Detect which cell encompasses the target text, then output its (x, y) center coordinate. 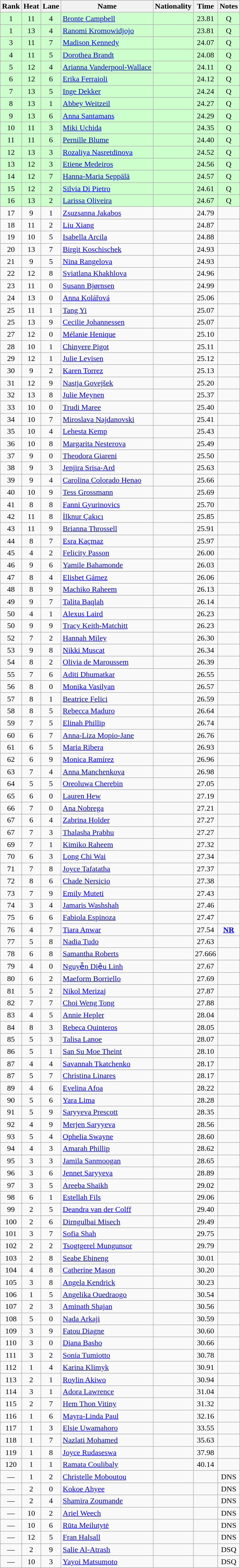
103 (11, 1258)
30.94 (205, 1379)
24.27 (205, 103)
Sofia Shah (107, 1234)
29.49 (205, 1221)
Talisa Lanoe (107, 1039)
32.16 (205, 1416)
Arianna Vanderpool-Wallace (107, 67)
27.19 (205, 796)
72 (11, 881)
26.30 (205, 638)
Erika Ferraioli (107, 79)
25.69 (205, 492)
37 (11, 456)
32 (11, 395)
Ranomi Kromowidjojo (107, 31)
22 (11, 274)
Tiara Anwar (107, 930)
27.63 (205, 942)
NR (229, 930)
Madison Kennedy (107, 43)
85 (11, 1039)
99 (11, 1209)
Merjen Saryyeva (107, 1124)
28.10 (205, 1052)
27.67 (205, 966)
24.35 (205, 128)
Jennet Saryyeva (107, 1173)
117 (11, 1428)
25.63 (205, 468)
Susann Bjørnsen (107, 286)
39 (11, 480)
Hem Thon Vitiny (107, 1404)
28.56 (205, 1124)
28.04 (205, 1015)
78 (11, 954)
Savannah Tkatchenko (107, 1064)
71 (11, 869)
112 (11, 1367)
120 (11, 1465)
33.55 (205, 1428)
Shamira Zoumande (107, 1501)
29.06 (205, 1197)
Nikki Muscat (107, 650)
Notes (229, 6)
26.59 (205, 699)
Maeform Borriello (107, 979)
52 (11, 638)
Olivia de Maroussem (107, 662)
Zsuzsanna Jakabos (107, 213)
28.05 (205, 1027)
27.38 (205, 881)
Areeba Shaikh (107, 1185)
30.56 (205, 1307)
24.08 (205, 55)
Aminath Shajan (107, 1307)
Salie Al-Atrash (107, 1549)
Annie Hepler (107, 1015)
93 (11, 1137)
97 (11, 1185)
Angela Kendrick (107, 1282)
24.99 (205, 286)
29.75 (205, 1234)
59 (11, 723)
Jenjira Srisa-Ard (107, 468)
Fanni Gyurinovics (107, 504)
Yamile Bahamonde (107, 565)
30 (11, 371)
89 (11, 1088)
Elisbet Gámez (107, 577)
116 (11, 1416)
Abbey Weitzeil (107, 103)
27.34 (205, 857)
Anna Kolářová (107, 298)
Mélanie Henique (107, 334)
Lauren Hew (107, 796)
Nazlati Mohamed (107, 1440)
Rebecca Maduro (107, 711)
Monika Vasilyan (107, 686)
92 (11, 1124)
38 (11, 468)
69 (11, 844)
Nikol Merizaj (107, 991)
35 (11, 431)
Choi Weng Tong (107, 1003)
Etiene Medeiros (107, 164)
20 (11, 249)
26.39 (205, 662)
44 (11, 541)
119 (11, 1452)
26.55 (205, 674)
Jamila Sanmoogan (107, 1161)
56 (11, 686)
30.78 (205, 1355)
25.20 (205, 383)
Fabiola Espinoza (107, 917)
Kimiko Raheem (107, 844)
Yayoi Matsumoto (107, 1562)
30.23 (205, 1282)
Christina Linares (107, 1076)
Mayra-Linda Paul (107, 1416)
Saryyeva Prescott (107, 1112)
Zabrina Holder (107, 820)
31.04 (205, 1392)
24.12 (205, 79)
28.89 (205, 1173)
17 (11, 213)
105 (11, 1282)
27.05 (205, 784)
61 (11, 747)
96 (11, 1173)
115 (11, 1404)
Tess Grossmann (107, 492)
Nastja Govejšek (107, 383)
Sonia Tumiotto (107, 1355)
24.29 (205, 116)
94 (11, 1149)
29.40 (205, 1209)
Anna Manchenkova (107, 772)
45 (11, 553)
Felicity Passon (107, 553)
Ariel Weech (107, 1513)
110 (11, 1343)
Rūta Meilutytė (107, 1525)
Brianna Throssell (107, 529)
29.02 (205, 1185)
27.47 (205, 917)
Kokoe Ahyee (107, 1489)
Julie Levisen (107, 359)
Liu Xiang (107, 225)
Dirngulbai Misech (107, 1221)
Heat (31, 6)
Nationality (173, 6)
104 (11, 1270)
15 (11, 189)
54 (11, 662)
65 (11, 796)
25.41 (205, 419)
Monica Ramírez (107, 760)
58 (11, 711)
34 (11, 419)
79 (11, 966)
48 (11, 589)
30.01 (205, 1258)
Bronte Campbell (107, 19)
Nadia Tudo (107, 942)
95 (11, 1161)
27.69 (205, 979)
57 (11, 699)
Machiko Raheem (107, 589)
24.07 (205, 43)
80 (11, 979)
25.37 (205, 395)
111 (11, 1355)
55 (11, 674)
26.74 (205, 723)
40.14 (205, 1465)
42 (11, 516)
27 (11, 334)
113 (11, 1379)
75 (11, 917)
101 (11, 1234)
28.65 (205, 1161)
24.67 (205, 201)
35.63 (205, 1440)
Larissa Oliveira (107, 201)
73 (11, 893)
77 (11, 942)
100 (11, 1221)
74 (11, 905)
Name (107, 6)
Karen Torrez (107, 371)
46 (11, 565)
Silvia Di Pietro (107, 189)
81 (11, 991)
64 (11, 784)
Deandra van der Colff (107, 1209)
31 (11, 383)
Long Chi Wai (107, 857)
Rozaliya Nasretdinova (107, 152)
Ophelia Swayne (107, 1137)
28.07 (205, 1039)
30.20 (205, 1270)
Cecilie Johannessen (107, 322)
26.76 (205, 735)
Christelle Moboutou (107, 1477)
Julie Meynen (107, 395)
24.96 (205, 274)
27.37 (205, 869)
26.93 (205, 747)
28.35 (205, 1112)
29.79 (205, 1246)
27.87 (205, 991)
Maria Ribera (107, 747)
Elsie Uwamahoro (107, 1428)
26.06 (205, 577)
53 (11, 650)
16 (11, 201)
37.98 (205, 1452)
Margarita Nesterova (107, 444)
76 (11, 930)
Birgit Koschischek (107, 249)
28.28 (205, 1100)
Trudi Maree (107, 407)
Ana Nobrega (107, 808)
Elinah Phillip (107, 723)
40 (11, 492)
Hannah Miley (107, 638)
26.57 (205, 686)
25.66 (205, 480)
Joyce Rudaseswa (107, 1452)
26.96 (205, 760)
27.46 (205, 905)
26.00 (205, 553)
114 (11, 1392)
26.03 (205, 565)
36 (11, 444)
24.52 (205, 152)
27.21 (205, 808)
25.97 (205, 541)
26.64 (205, 711)
25.06 (205, 298)
Pernille Blume (107, 140)
Beatrice Felici (107, 699)
27.88 (205, 1003)
Lane (51, 6)
25.70 (205, 504)
106 (11, 1294)
24.11 (205, 67)
Seabe Ebineng (107, 1258)
Tang Yi (107, 310)
Estellah Fils (107, 1197)
İlknur Çakıcı (107, 516)
47 (11, 577)
84 (11, 1027)
91 (11, 1112)
San Su Moe Theint (107, 1052)
30.66 (205, 1343)
26.14 (205, 602)
Carolina Colorado Henao (107, 480)
25.12 (205, 359)
25.50 (205, 456)
102 (11, 1246)
Esra Kaçmaz (107, 541)
Time (205, 6)
30.59 (205, 1319)
30.60 (205, 1331)
25.10 (205, 334)
14 (11, 176)
98 (11, 1197)
Angelika Ouedraogo (107, 1294)
Diana Basho (107, 1343)
27.32 (205, 844)
21 (11, 261)
24 (11, 298)
25.13 (205, 371)
25.11 (205, 346)
Jamaris Washshah (107, 905)
Rank (11, 6)
27.43 (205, 893)
Amarah Phillip (107, 1149)
24.61 (205, 189)
Nguyễn Diệu Linh (107, 966)
30.54 (205, 1294)
Tracy Keith-Matchitt (107, 626)
18 (11, 225)
Sviatlana Khakhlova (107, 274)
29 (11, 359)
Yara Lima (107, 1100)
33 (11, 407)
30.91 (205, 1367)
Emily Muteti (107, 893)
49 (11, 602)
28.62 (205, 1149)
24.79 (205, 213)
28.60 (205, 1137)
24.24 (205, 91)
Rebeca Quinteros (107, 1027)
Anna-Liza Mopio-Jane (107, 735)
82 (11, 1003)
Oreoluwa Cherebin (107, 784)
62 (11, 760)
19 (11, 237)
24.87 (205, 225)
Roylin Akiwo (107, 1379)
Fran Halsall (107, 1537)
Karina Klimyk (107, 1367)
Miroslava Najdanovski (107, 419)
24.57 (205, 176)
118 (11, 1440)
43 (11, 529)
70 (11, 857)
24.40 (205, 140)
Chinyere Pigot (107, 346)
108 (11, 1319)
107 (11, 1307)
Fatou Diagne (107, 1331)
Joyce Tafatatha (107, 869)
26.98 (205, 772)
24.88 (205, 237)
Theodora Giareni (107, 456)
66 (11, 808)
Catherine Mason (107, 1270)
Nada Arkaji (107, 1319)
24.56 (205, 164)
Hanna-Maria Seppälä (107, 176)
31.32 (205, 1404)
26.13 (205, 589)
Talita Baqlah (107, 602)
25.49 (205, 444)
Anna Santamans (107, 116)
28 (11, 346)
Ramata Coulibaly (107, 1465)
Evelina Afoa (107, 1088)
26.34 (205, 650)
Adora Lawrence (107, 1392)
28.22 (205, 1088)
Alexus Laird (107, 614)
41 (11, 504)
25.85 (205, 516)
Isabella Arcila (107, 237)
Aditi Dhumatkar (107, 674)
Miki Uchida (107, 128)
Chade Nersicio (107, 881)
Nina Rangelova (107, 261)
Inge Dekker (107, 91)
83 (11, 1015)
60 (11, 735)
Samantha Roberts (107, 954)
90 (11, 1100)
109 (11, 1331)
25.43 (205, 431)
27.54 (205, 930)
25.40 (205, 407)
Thalasha Prabhu (107, 832)
27.666 (205, 954)
Dorothea Brandt (107, 55)
Tsogtgerel Mungunsor (107, 1246)
63 (11, 772)
25.91 (205, 529)
86 (11, 1052)
Lehesta Kemp (107, 431)
23 (11, 286)
